From the cell containing the given text, extract its center point as [x, y] coordinate. 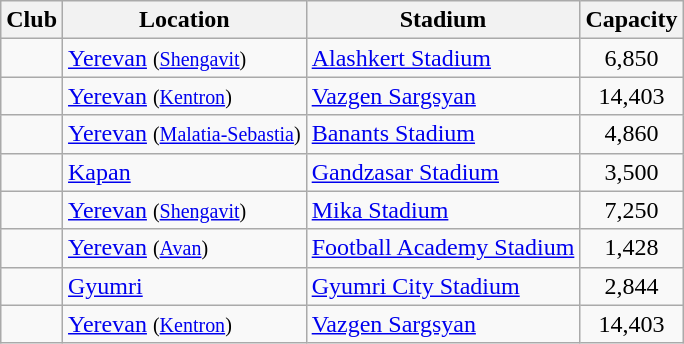
1,428 [632, 248]
3,500 [632, 172]
Yerevan (Malatia-Sebastia) [185, 134]
Gyumri City Stadium [443, 286]
Club [32, 20]
Alashkert Stadium [443, 58]
Banants Stadium [443, 134]
4,860 [632, 134]
Kapan [185, 172]
7,250 [632, 210]
Stadium [443, 20]
Capacity [632, 20]
Mika Stadium [443, 210]
6,850 [632, 58]
Gyumri [185, 286]
Gandzasar Stadium [443, 172]
Football Academy Stadium [443, 248]
Location [185, 20]
2,844 [632, 286]
Yerevan (Avan) [185, 248]
